Pinpoint the cell where the given text exists, returning its (x, y) midpoint coordinate. 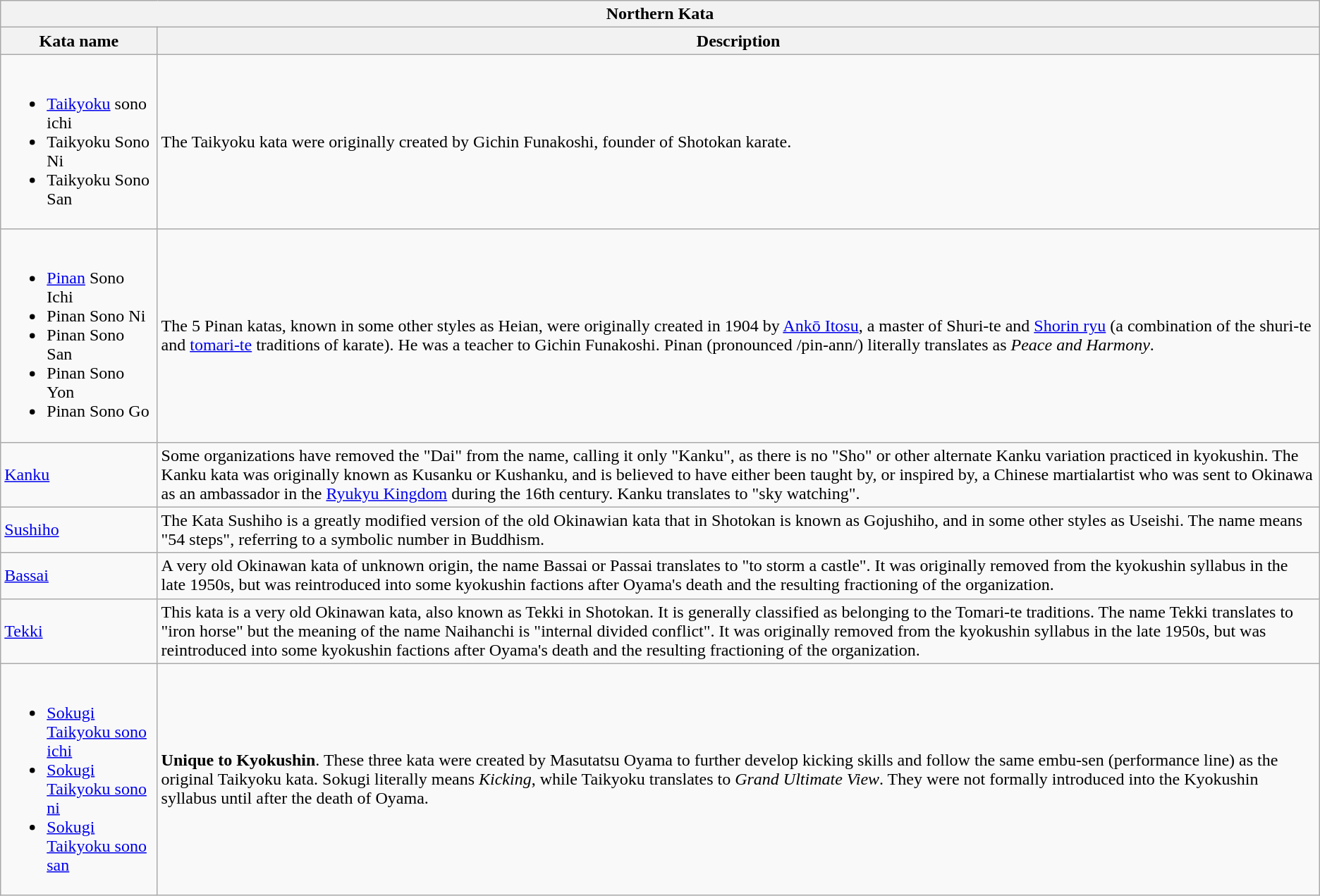
Pinan Sono IchiPinan Sono NiPinan Sono SanPinan Sono YonPinan Sono Go (79, 336)
Sokugi Taikyoku sono ichiSokugi Taikyoku sono niSokugi Taikyoku sono san (79, 780)
Kanku (79, 474)
Kata name (79, 41)
Taikyoku sono ichiTaikyoku Sono NiTaikyoku Sono San (79, 142)
Bassai (79, 575)
Description (738, 41)
The Taikyoku kata were originally created by Gichin Funakoshi, founder of Shotokan karate. (738, 142)
Sushiho (79, 530)
Northern Kata (660, 14)
Tekki (79, 631)
